Output the [x, y] coordinate of the center of the cell containing the given text.  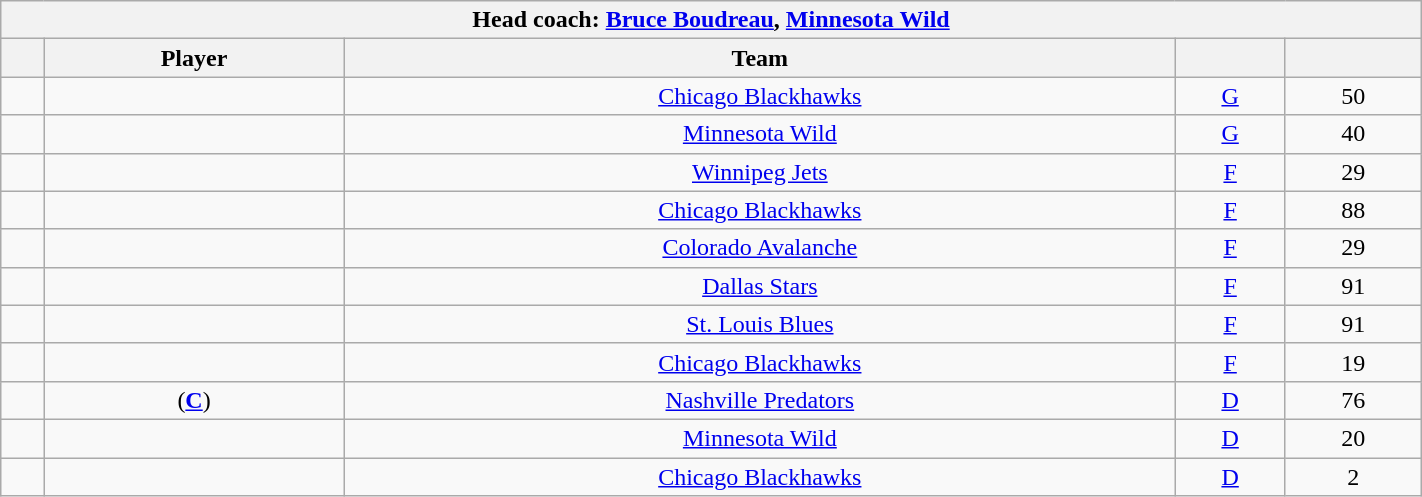
88 [1353, 210]
Player [194, 58]
20 [1353, 438]
Colorado Avalanche [760, 248]
St. Louis Blues [760, 324]
Team [760, 58]
Head coach: Bruce Boudreau, Minnesota Wild [711, 20]
40 [1353, 134]
19 [1353, 362]
50 [1353, 96]
(C) [194, 400]
Winnipeg Jets [760, 172]
2 [1353, 477]
Nashville Predators [760, 400]
76 [1353, 400]
Dallas Stars [760, 286]
